Locate the cell with the specified text and output its (x, y) center coordinate. 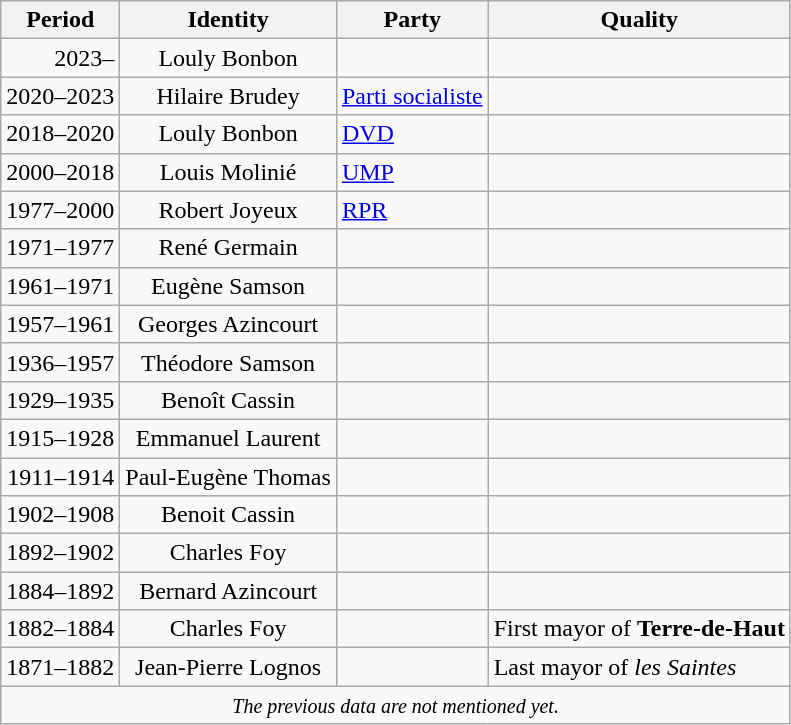
1961–1971 (60, 286)
Georges Azincourt (228, 324)
1977–2000 (60, 210)
Identity (228, 20)
1957–1961 (60, 324)
The previous data are not mentioned yet. (396, 705)
Quality (639, 20)
1936–1957 (60, 362)
DVD (412, 134)
Théodore Samson (228, 362)
2020–2023 (60, 96)
1911–1914 (60, 477)
Benoit Cassin (228, 515)
2000–2018 (60, 172)
Last mayor of les Saintes (639, 667)
1871–1882 (60, 667)
Bernard Azincourt (228, 591)
Eugène Samson (228, 286)
Period (60, 20)
First mayor of Terre-de-Haut (639, 629)
Jean-Pierre Lognos (228, 667)
1971–1977 (60, 248)
1882–1884 (60, 629)
Hilaire Brudey (228, 96)
Benoît Cassin (228, 400)
Parti socialiste (412, 96)
1929–1935 (60, 400)
Emmanuel Laurent (228, 438)
UMP (412, 172)
1892–1902 (60, 553)
Paul-Eugène Thomas (228, 477)
1902–1908 (60, 515)
2023– (60, 58)
Louis Molinié (228, 172)
René Germain (228, 248)
1915–1928 (60, 438)
2018–2020 (60, 134)
RPR (412, 210)
1884–1892 (60, 591)
Party (412, 20)
Robert Joyeux (228, 210)
